Output the [x, y] coordinate of the center of the cell containing the given text.  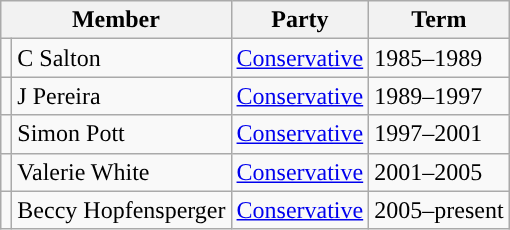
Member [116, 20]
1989–1997 [439, 96]
Simon Pott [122, 134]
Term [439, 20]
Party [300, 20]
2005–present [439, 210]
Valerie White [122, 172]
1985–1989 [439, 58]
2001–2005 [439, 172]
1997–2001 [439, 134]
C Salton [122, 58]
Beccy Hopfensperger [122, 210]
J Pereira [122, 96]
